Output the (X, Y) coordinate of the center of the cell containing the given text.  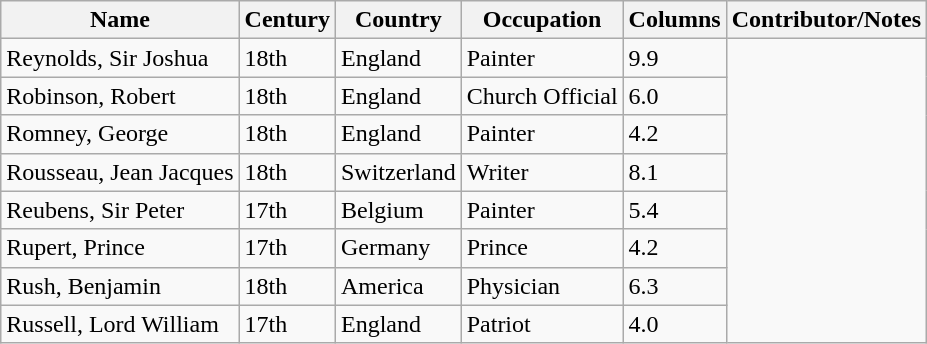
Country (398, 20)
Robinson, Robert (120, 96)
Columns (674, 20)
Physician (542, 286)
Prince (542, 248)
Patriot (542, 324)
8.1 (674, 172)
6.3 (674, 286)
Reubens, Sir Peter (120, 210)
Contributor/Notes (826, 20)
Rupert, Prince (120, 248)
Russell, Lord William (120, 324)
America (398, 286)
Writer (542, 172)
Belgium (398, 210)
9.9 (674, 58)
Reynolds, Sir Joshua (120, 58)
Occupation (542, 20)
Rush, Benjamin (120, 286)
Church Official (542, 96)
Germany (398, 248)
Name (120, 20)
6.0 (674, 96)
Romney, George (120, 134)
Switzerland (398, 172)
5.4 (674, 210)
Rousseau, Jean Jacques (120, 172)
4.0 (674, 324)
Century (287, 20)
